Identify which cell holds the provided text, then report its (x, y) central coordinate. 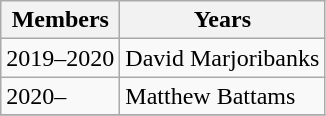
Years (222, 20)
2019–2020 (60, 58)
Members (60, 20)
2020– (60, 96)
David Marjoribanks (222, 58)
Matthew Battams (222, 96)
